For the text-containing cell, return its midpoint in [X, Y] coordinate format. 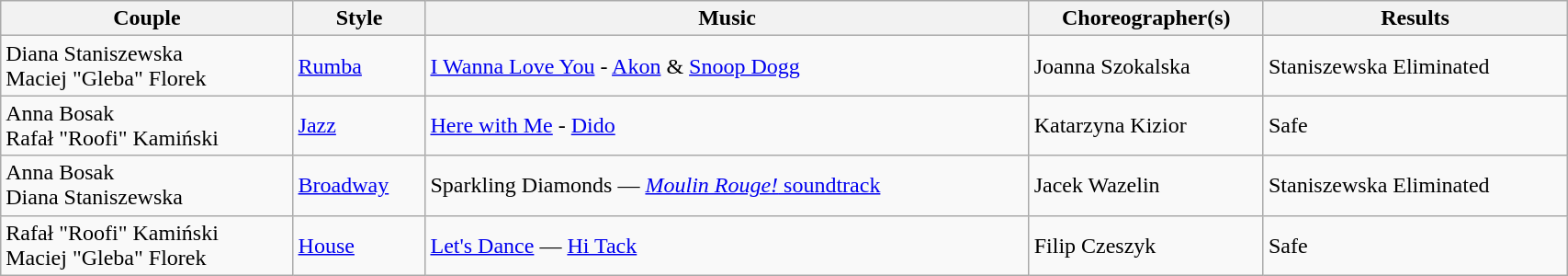
Jazz [359, 125]
Sparkling Diamonds — Moulin Rouge! soundtrack [728, 186]
Couple [147, 18]
House [359, 245]
Diana StaniszewskaMaciej "Gleba" Florek [147, 66]
Joanna Szokalska [1146, 66]
Rafał "Roofi" KamińskiMaciej "Gleba" Florek [147, 245]
Style [359, 18]
Here with Me - Dido [728, 125]
Music [728, 18]
I Wanna Love You - Akon & Snoop Dogg [728, 66]
Broadway [359, 186]
Anna BosakDiana Staniszewska [147, 186]
Anna BosakRafał "Roofi" Kamiński [147, 125]
Jacek Wazelin [1146, 186]
Results [1415, 18]
Choreographer(s) [1146, 18]
Let's Dance — Hi Tack [728, 245]
Filip Czeszyk [1146, 245]
Rumba [359, 66]
Katarzyna Kizior [1146, 125]
